Find where the given text appears and provide that cell's center as [x, y] coordinate. 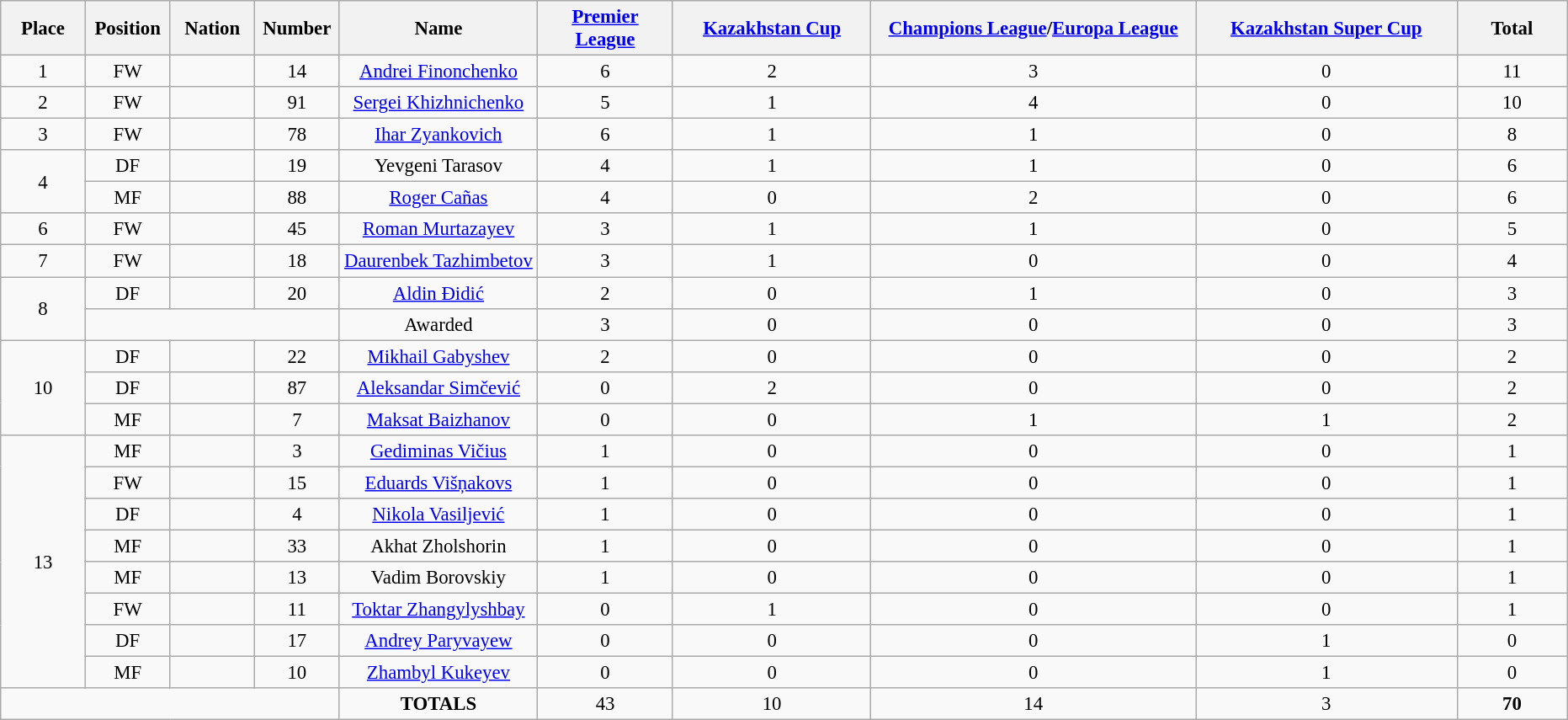
Place [44, 29]
70 [1512, 704]
15 [298, 483]
Eduards Višņakovs [439, 483]
17 [298, 641]
Awarded [439, 324]
Zhambyl Kukeyev [439, 673]
19 [298, 166]
43 [606, 704]
Position [128, 29]
Andrey Paryvayew [439, 641]
Kazakhstan Cup [772, 29]
Aldin Đidić [439, 293]
45 [298, 230]
Sergei Khizhnichenko [439, 103]
Champions League/Europa League [1034, 29]
Nation [212, 29]
Vadim Borovskiy [439, 578]
Toktar Zhangylyshbay [439, 610]
Mikhail Gabyshev [439, 356]
Andrei Finonchenko [439, 72]
Akhat Zholshorin [439, 546]
Nikola Vasiljević [439, 515]
Premier League [606, 29]
88 [298, 198]
Maksat Baizhanov [439, 419]
22 [298, 356]
TOTALS [439, 704]
Roger Cañas [439, 198]
Yevgeni Tarasov [439, 166]
Gediminas Vičius [439, 451]
33 [298, 546]
Total [1512, 29]
18 [298, 261]
Ihar Zyankovich [439, 135]
20 [298, 293]
Roman Murtazayev [439, 230]
87 [298, 387]
78 [298, 135]
Name [439, 29]
91 [298, 103]
Daurenbek Tazhimbetov [439, 261]
Aleksandar Simčević [439, 387]
Number [298, 29]
Kazakhstan Super Cup [1326, 29]
